Output the [x, y] coordinate of the center of the cell containing the given text.  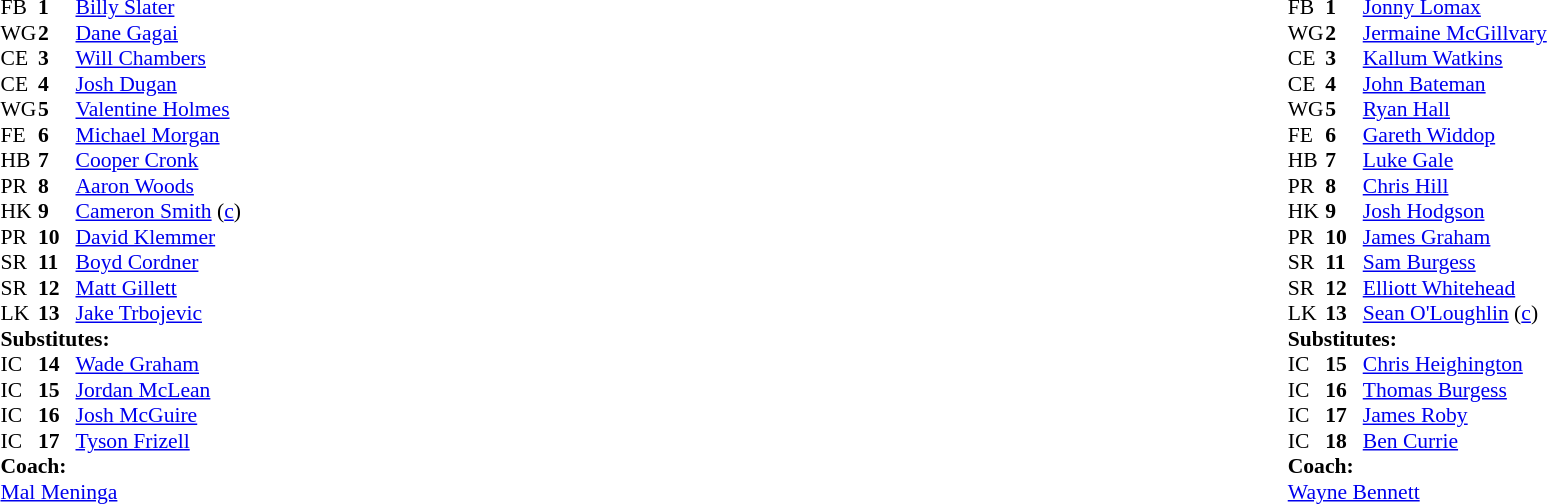
Sean O'Loughlin (c) [1455, 313]
Matt Gillett [158, 288]
James Graham [1455, 237]
David Klemmer [158, 237]
Dane Gagai [158, 33]
Josh McGuire [158, 415]
14 [57, 365]
Chris Hill [1455, 186]
Will Chambers [158, 59]
Aaron Woods [158, 186]
Ben Currie [1455, 441]
Tyson Frizell [158, 441]
Wade Graham [158, 365]
Kallum Watkins [1455, 59]
Chris Heighington [1455, 365]
Jake Trbojevic [158, 313]
Gareth Widdop [1455, 135]
Luke Gale [1455, 161]
James Roby [1455, 415]
Cameron Smith (c) [158, 211]
Jordan McLean [158, 390]
Cooper Cronk [158, 161]
Elliott Whitehead [1455, 288]
Josh Dugan [158, 84]
Valentine Holmes [158, 109]
Thomas Burgess [1455, 390]
18 [1344, 441]
Michael Morgan [158, 135]
Ryan Hall [1455, 109]
Boyd Cordner [158, 263]
Jermaine McGillvary [1455, 33]
John Bateman [1455, 84]
Josh Hodgson [1455, 211]
Sam Burgess [1455, 263]
